From the cell containing the given text, extract its center point as (x, y) coordinate. 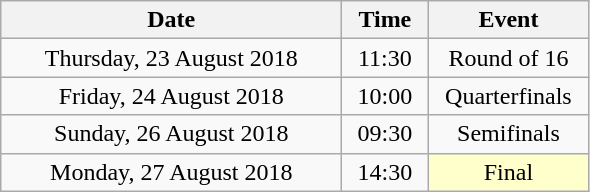
Time (385, 20)
Event (508, 20)
11:30 (385, 58)
Sunday, 26 August 2018 (172, 134)
Thursday, 23 August 2018 (172, 58)
Final (508, 172)
Monday, 27 August 2018 (172, 172)
14:30 (385, 172)
Semifinals (508, 134)
Quarterfinals (508, 96)
09:30 (385, 134)
Round of 16 (508, 58)
10:00 (385, 96)
Friday, 24 August 2018 (172, 96)
Date (172, 20)
